From the cell containing the given text, extract its center point as [x, y] coordinate. 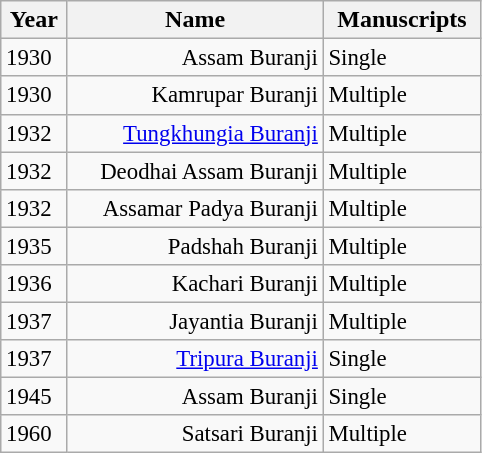
1936 [34, 283]
Jayantia Buranji [195, 321]
Kamrupar Buranji [195, 95]
1960 [34, 434]
Manuscripts [402, 20]
Name [195, 20]
Tungkhungia Buranji [195, 133]
Year [34, 20]
Assamar Padya Buranji [195, 208]
Padshah Buranji [195, 246]
Deodhai Assam Buranji [195, 171]
Kachari Buranji [195, 283]
1945 [34, 396]
Satsari Buranji [195, 434]
Tripura Buranji [195, 359]
1935 [34, 246]
